Determine the [X, Y] coordinate at the center of the cell enclosing the given text.  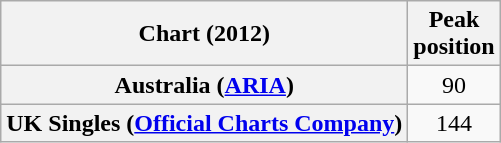
UK Singles (Official Charts Company) [204, 123]
Chart (2012) [204, 34]
Peakposition [454, 34]
Australia (ARIA) [204, 85]
144 [454, 123]
90 [454, 85]
